Pinpoint the cell where the given text exists, returning its (x, y) midpoint coordinate. 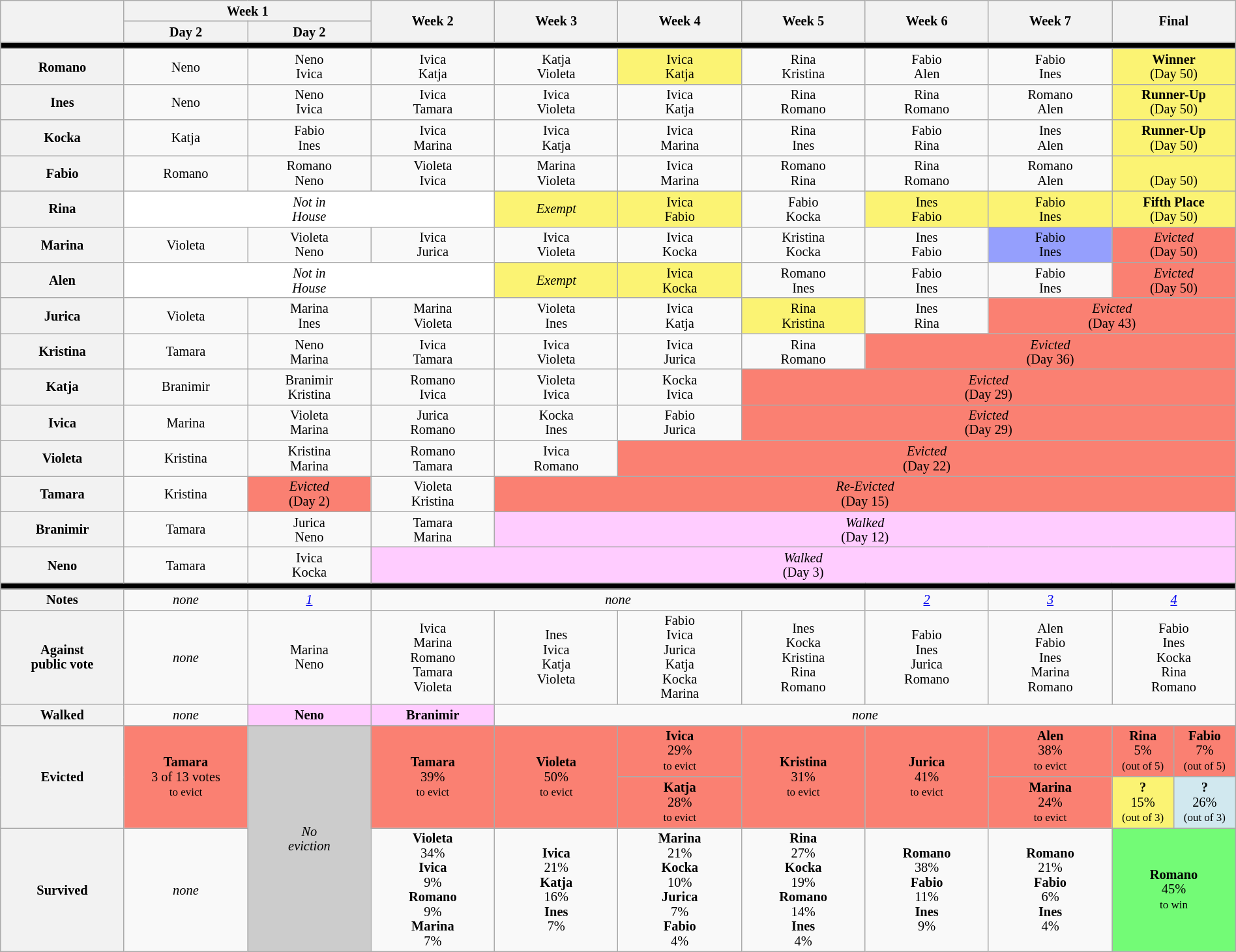
FabioIvicaJuricaKatjaKockaMarina (679, 657)
NenoMarina (309, 352)
Rina5%(out of 5) (1143, 751)
Rina27%Kocka19%Romano14%Ines4% (803, 889)
Fabio7%(out of 5) (1205, 751)
Re-Evicted(Day 15) (866, 494)
Evicted (63, 777)
KristinaMarina (309, 459)
KatjaVioleta (557, 66)
FabioJurica (679, 422)
Week 3 (557, 21)
RinaInes (803, 138)
2 (927, 599)
Evicted(Day 43) (1112, 315)
TamaraMarina (433, 529)
KockaInes (557, 422)
Walked (63, 715)
MarinaNeno (309, 657)
InesKockaKristinaRinaRomano (803, 657)
RomanoTamara (433, 459)
Ivica21%Katja16%Ines7% (557, 889)
Final (1173, 21)
Kristina31%to evict (803, 777)
Romano45%to win (1173, 889)
IvicaFabio (679, 209)
Kocka (63, 138)
IvicaRomano (557, 459)
JuricaNeno (309, 529)
Marina24%to evict (1050, 801)
RomanoNeno (309, 173)
Alen38%to evict (1050, 751)
Noeviction (309, 838)
(Day 50) (1173, 173)
IvicaMarinaRomanoTamaraVioleta (433, 657)
VioletaNeno (309, 245)
Ivica29%to evict (679, 751)
RomanoInes (803, 280)
?15%(out of 3) (1143, 801)
FabioKocka (803, 209)
Tamara3 of 13 votesto evict (185, 777)
FabioInesKockaRinaRomano (1173, 657)
FabioInesJuricaRomano (927, 657)
Week 7 (1050, 21)
RomanoRina (803, 173)
Jurica (63, 315)
Week 5 (803, 21)
Notes (63, 599)
FabioRina (927, 138)
Walked(Day 3) (803, 566)
Week 6 (927, 21)
Marina21%Kocka10%Jurica7%Fabio4% (679, 889)
Rina (63, 209)
VioletaMarina (309, 422)
InesRina (927, 315)
VioletaKristina (433, 494)
1 (309, 599)
Ines (63, 102)
RomanoIvica (433, 387)
BranimirKristina (309, 387)
Jurica41%to evict (927, 777)
KockaIvica (679, 387)
Week 1 (248, 10)
Week 2 (433, 21)
Againstpublic vote (63, 657)
Violeta50%to evict (557, 777)
InesAlen (1050, 138)
Week 4 (679, 21)
AlenFabioInesMarinaRomano (1050, 657)
Evicted(Day 2) (309, 494)
Evicted(Day 36) (1050, 352)
Katja28%to evict (679, 801)
Winner(Day 50) (1173, 66)
Survived (63, 889)
MarinaInes (309, 315)
KristinaKocka (803, 245)
Alen (63, 280)
Ivica (63, 422)
3 (1050, 599)
VioletaInes (557, 315)
Violeta34%Ivica9%Romano9%Marina7% (433, 889)
InesIvicaKatjaVioleta (557, 657)
FabioAlen (927, 66)
Romano21%Fabio6%Ines4% (1050, 889)
Evicted(Day 22) (927, 459)
Tamara39%to evict (433, 777)
Fabio (63, 173)
Romano38%Fabio11%Ines9% (927, 889)
4 (1173, 599)
Fifth Place(Day 50) (1173, 209)
JuricaRomano (433, 422)
?26%(out of 3) (1205, 801)
Walked(Day 12) (866, 529)
